Extract the [X, Y] coordinate from the center of the cell holding the provided text.  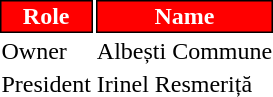
Name [184, 16]
Role [46, 16]
Albești Commune [184, 51]
Owner [46, 51]
